Capture the cell that displays the provided text and extract its [x, y] central coordinate. 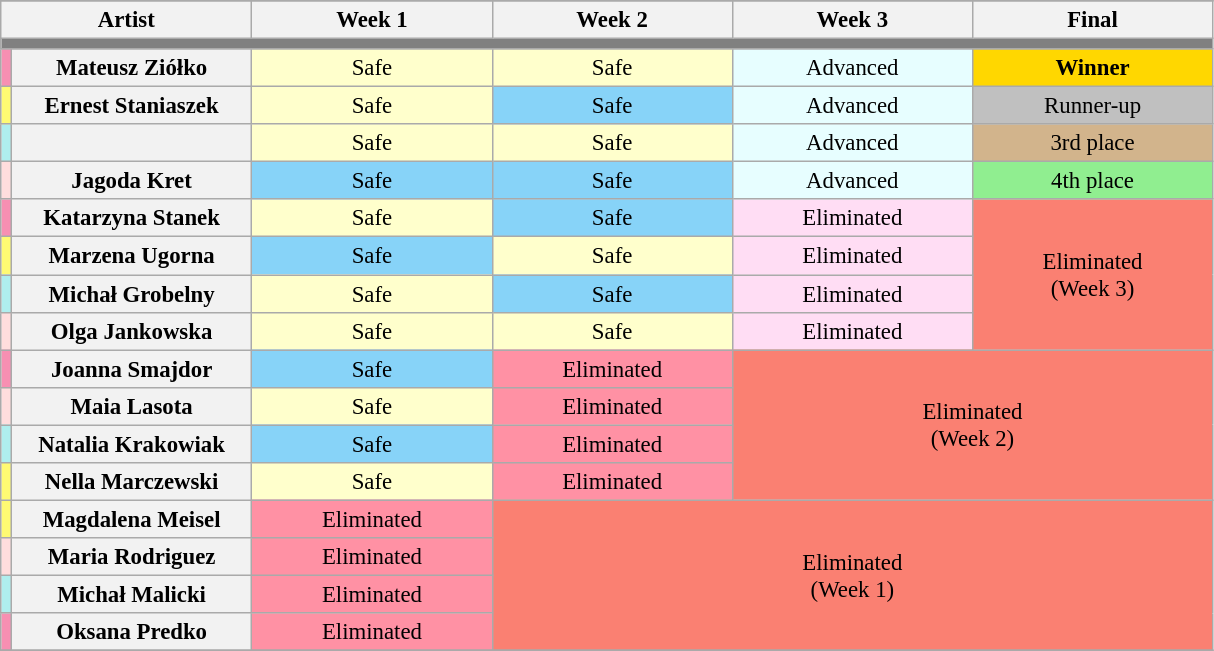
Olga Jankowska [131, 331]
Winner [1092, 68]
Final [1092, 20]
Week 1 [372, 20]
Maria Rodriguez [131, 557]
Week 3 [852, 20]
Eliminated(Week 3) [1092, 275]
Runner-up [1092, 106]
Nella Marczewski [131, 482]
Mateusz Ziółko [131, 68]
Week 2 [612, 20]
Eliminated(Week 2) [972, 425]
4th place [1092, 181]
Michał Grobelny [131, 294]
Ernest Staniaszek [131, 106]
Joanna Smajdor [131, 369]
Magdalena Meisel [131, 519]
Michał Malicki [131, 594]
Natalia Krakowiak [131, 444]
Artist [126, 20]
Marzena Ugorna [131, 256]
Eliminated(Week 1) [852, 575]
Katarzyna Stanek [131, 219]
Jagoda Kret [131, 181]
3rd place [1092, 143]
Oksana Predko [131, 632]
Maia Lasota [131, 406]
